Determine the (x, y) coordinate at the center of the cell enclosing the given text.  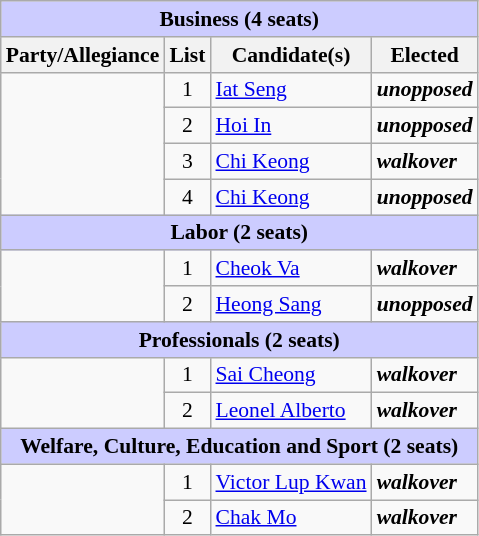
Cheok Va (290, 269)
List (187, 55)
Hoi In (290, 126)
Sai Cheong (290, 375)
Business (4 seats) (240, 19)
Leonel Alberto (290, 411)
Chak Mo (290, 518)
Candidate(s) (290, 55)
Heong Sang (290, 304)
Labor (2 seats) (240, 233)
3 (187, 162)
4 (187, 197)
Professionals (2 seats) (240, 340)
Welfare, Culture, Education and Sport (2 seats) (240, 447)
Victor Lup Kwan (290, 482)
Elected (425, 55)
Party/Allegiance (83, 55)
Iat Seng (290, 90)
